Capture the cell that displays the provided text and extract its (x, y) central coordinate. 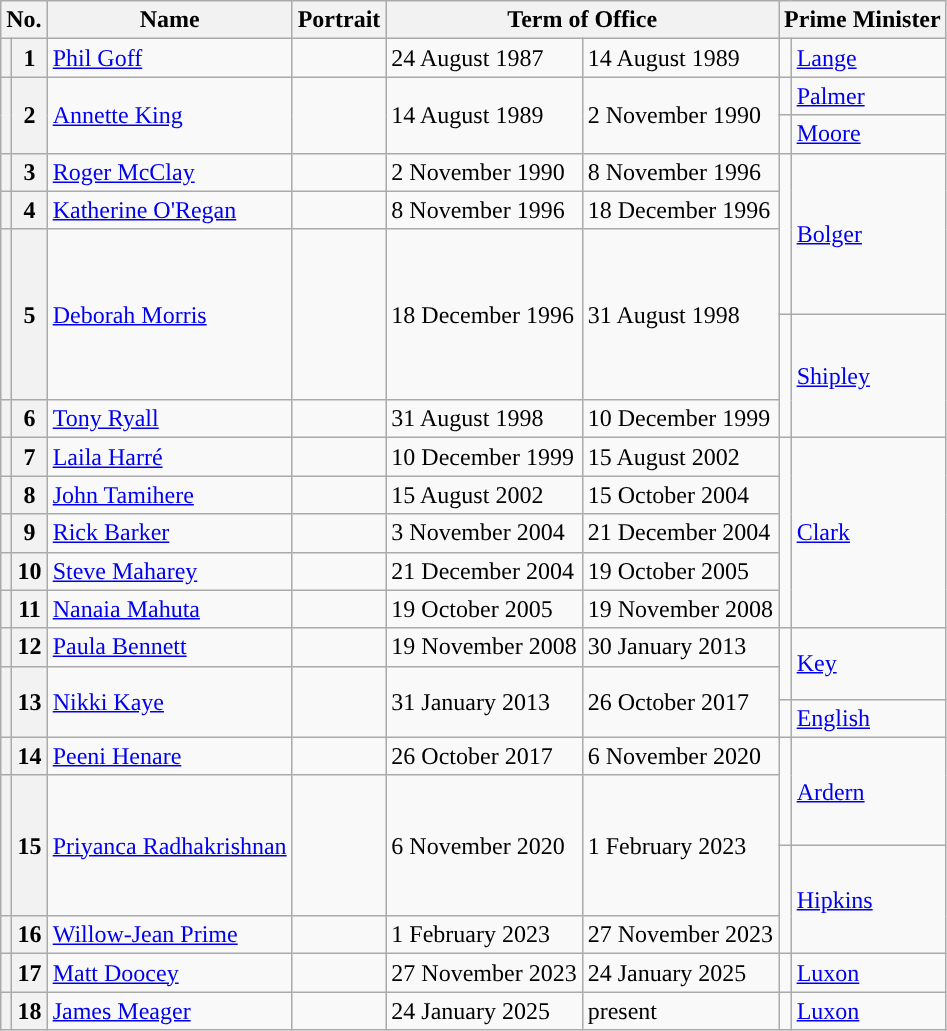
10 (30, 571)
Willow-Jean Prime (170, 935)
John Tamihere (170, 495)
Phil Goff (170, 58)
Rick Barker (170, 533)
Peeni Henare (170, 756)
24 August 1987 (484, 58)
2 (30, 115)
Steve Maharey (170, 571)
Portrait (339, 20)
English (868, 718)
Palmer (868, 96)
Bolger (868, 234)
12 (30, 647)
11 (30, 609)
Name (170, 20)
Tony Ryall (170, 419)
17 (30, 973)
Roger McClay (170, 172)
15 (30, 846)
Lange (868, 58)
1 (30, 58)
3 (30, 172)
Prime Minister (863, 20)
Annette King (170, 115)
3 November 2004 (484, 533)
No. (24, 20)
Key (868, 664)
Nikki Kaye (170, 702)
Shipley (868, 376)
6 (30, 419)
16 (30, 935)
Priyanca Radhakrishnan (170, 846)
present (680, 1011)
Matt Doocey (170, 973)
Laila Harré (170, 457)
15 October 2004 (680, 495)
5 (30, 314)
9 (30, 533)
Hipkins (868, 899)
Term of Office (582, 20)
31 January 2013 (484, 702)
4 (30, 210)
18 (30, 1011)
Moore (868, 134)
8 (30, 495)
Nanaia Mahuta (170, 609)
Ardern (868, 791)
Katherine O'Regan (170, 210)
Paula Bennett (170, 647)
13 (30, 702)
Clark (868, 533)
Deborah Morris (170, 314)
James Meager (170, 1011)
30 January 2013 (680, 647)
7 (30, 457)
14 (30, 756)
